Identify which cell holds the provided text, then report its [x, y] central coordinate. 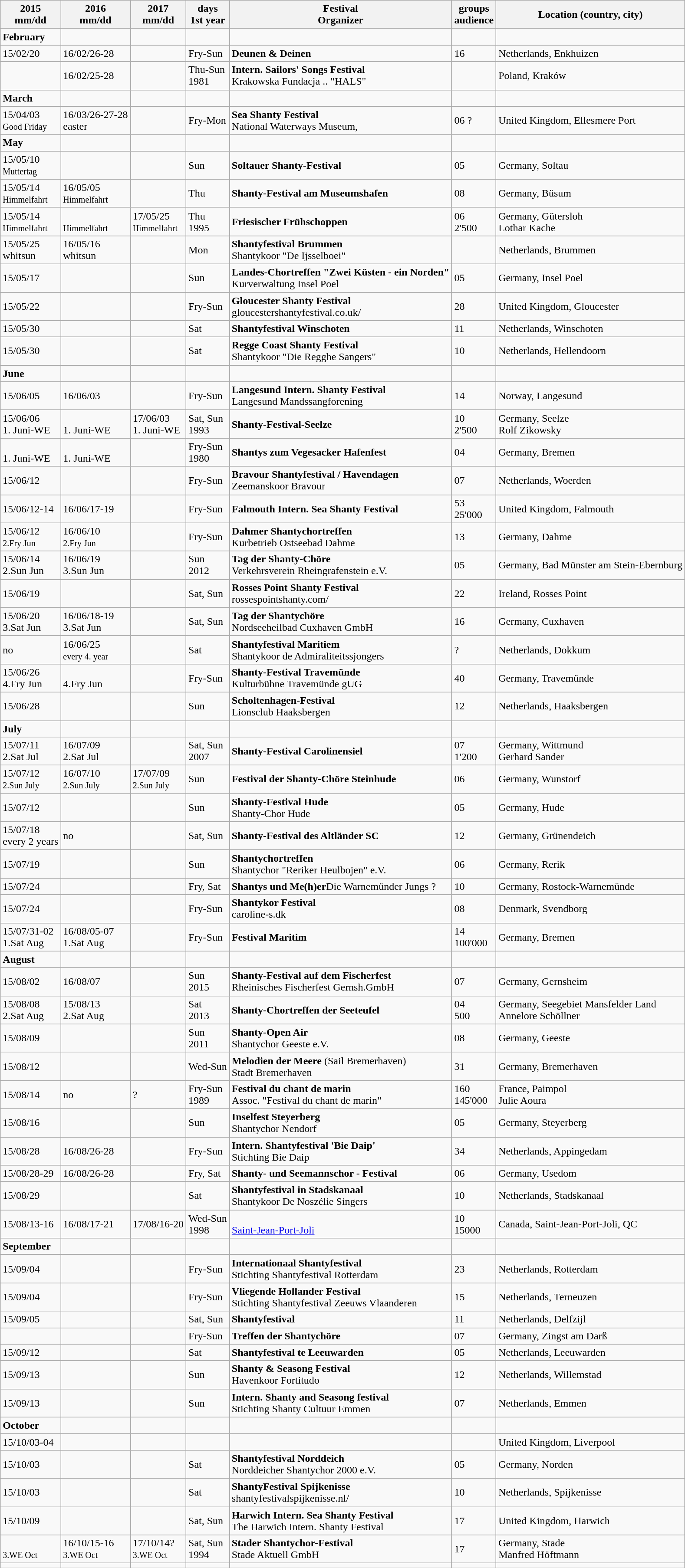
Netherlands, Leeuwarden [590, 1352]
3.WE Oct [30, 1549]
Canada, Saint-Jean-Port-Joli, QC [590, 1224]
Netherlands, Willemstad [590, 1374]
United Kingdom, Ellesmere Port [590, 121]
17/07/092.Sun July [158, 779]
Shanty- und Seemannschor - Festival [340, 1174]
15/08/02 [30, 981]
Shantyfestival [340, 1319]
Shantyfestival te Leeuwarden [340, 1352]
Tag der Shanty-ChöreVerkehrsverein Rheingrafenstein e.V. [340, 565]
Thu1995 [208, 221]
Netherlands, Spijkenisse [590, 1493]
Soltauer Shanty-Festival [340, 165]
13 [474, 537]
Wed-Sun [208, 1066]
Netherlands, Brummen [590, 250]
Vliegende Hollander FestivalStichting Shantyfestival Zeeuws Vlaanderen [340, 1297]
Germany, Geeste [590, 1038]
October [30, 1425]
15/07/31-021.Sat Aug [30, 937]
04500 [474, 1010]
15/06/264.Fry Jun [30, 678]
Netherlands, Stadskanaal [590, 1196]
15/05/17 [30, 278]
Germany, Norden [590, 1464]
Germany, Soltau [590, 165]
Germany, Rostock-Warnemünde [590, 886]
34 [474, 1151]
06 ? [474, 121]
Germany, Büsum [590, 194]
Netherlands, Winschoten [590, 329]
Germany, Grünendeich [590, 836]
062'500 [474, 221]
Shanty & Seasong FestivalHavenkoor Fortitudo [340, 1374]
Shantykor Festivalcaroline-s.dk [340, 909]
Shanty-Festival TravemündeKulturbühne Travemünde gUG [340, 678]
15/06/122.Fry Jun [30, 537]
15/09/12 [30, 1352]
17/10/14?3.WE Oct [158, 1549]
15/06/12-14 [30, 508]
Germany, Bad Münster am Stein-Ebernburg [590, 565]
Netherlands, Delfzijl [590, 1319]
16/06/18-193.Sat Jun [96, 621]
France, PaimpolJulie Aoura [590, 1094]
Germany, Gernsheim [590, 981]
16/02/25-28 [96, 75]
15 [474, 1297]
Gloucester Shanty Festivalgloucestershantyfestival.co.uk/ [340, 306]
Netherlands, Haaksbergen [590, 706]
FestivalOrganizer [340, 15]
4.Fry Jun [96, 678]
United Kingdom, Falmouth [590, 508]
Fry-Mon [208, 121]
16/06/17-19 [96, 508]
15/07/12 [30, 808]
15/04/03Good Friday [30, 121]
15/07/122.Sun July [30, 779]
Thu-Sun1981 [208, 75]
15/06/28 [30, 706]
5325'000 [474, 508]
Germany, Rerik [590, 864]
Melodien der Meere (Sail Bremerhaven)Stadt Bremerhaven [340, 1066]
16/10/15-163.WE Oct [96, 1549]
Himmelfahrt [96, 221]
23 [474, 1269]
15/02/20 [30, 53]
15/08/09 [30, 1038]
August [30, 959]
days1st year [208, 15]
Sat, Sun1993 [208, 424]
15/05/25whitsun [30, 250]
Sun2012 [208, 565]
March [30, 98]
Germany, Cuxhaven [590, 621]
15/06/19 [30, 594]
Inselfest SteyerbergShantychor Nendorf [340, 1123]
Saint-Jean-Port-Joli [340, 1224]
Poland, Kraków [590, 75]
Shanty-Festival des Altländer SC [340, 836]
15/10/03-04 [30, 1442]
17/05/25Himmelfahrt [158, 221]
Treffen der Shantychöre [340, 1336]
Germany, Steyerberg [590, 1123]
Landes-Chortreffen "Zwei Küsten - ein Norden"Kurverwaltung Insel Poel [340, 278]
15/05/22 [30, 306]
Ireland, Rosses Point [590, 594]
15/08/16 [30, 1123]
15/08/13-16 [30, 1224]
Netherlands, Hellendoorn [590, 351]
15/06/12 [30, 481]
15/06/05 [30, 396]
Shantyfestival Winschoten [340, 329]
15/07/18every 2 years [30, 836]
15/08/28-29 [30, 1174]
16/02/26-28 [96, 53]
2017mm/dd [158, 15]
Sat, Sun1994 [208, 1549]
Langesund Intern. Shanty FestivalLangesund Mandssangforening [340, 396]
June [30, 374]
July [30, 728]
15/06/142.Sun Jun [30, 565]
United Kingdom, Harwich [590, 1520]
United Kingdom, Gloucester [590, 306]
Norway, Langesund [590, 396]
16/05/05Himmelfahrt [96, 194]
15/08/29 [30, 1196]
Dahmer ShantychortreffenKurbetrieb Ostseebad Dahme [340, 537]
Germany, Wunstorf [590, 779]
Shanty-Festival-Seelze [340, 424]
Fry-Sun1980 [208, 452]
16/06/102.Fry Jun [96, 537]
Sea Shanty FestivalNational Waterways Museum, [340, 121]
Intern. Sailors' Songs FestivalKrakowska Fundacja .. "HALS" [340, 75]
Shantyfestival BrummenShantykoor "De Ijsselboei" [340, 250]
16/08/07 [96, 981]
40 [474, 678]
Wed-Sun1998 [208, 1224]
Netherlands, Emmen [590, 1403]
Netherlands, Rotterdam [590, 1269]
Shantys und Me(h)erDie Warnemünder Jungs ? [340, 886]
ShantychortreffenShantychor "Reriker Heulbojen" e.V. [340, 864]
071'200 [474, 751]
Germany, Usedom [590, 1174]
Deunen & Deinen [340, 53]
Netherlands, Dokkum [590, 650]
Sat2013 [208, 1010]
Netherlands, Appingedam [590, 1151]
16/05/16whitsun [96, 250]
16/07/092.Sat Jul [96, 751]
Shantyfestival MaritiemShantykoor de Admiraliteitssjongers [340, 650]
groupsaudience [474, 15]
Friesischer Frühschoppen [340, 221]
Netherlands, Terneuzen [590, 1297]
Germany, WittmundGerhard Sander [590, 751]
16/06/25every 4. year [96, 650]
15/06/203.Sat Jun [30, 621]
Fry-Sun1989 [208, 1094]
Bravour Shantyfestival / HavendagenZeemanskoor Bravour [340, 481]
Germany, GüterslohLothar Kache [590, 221]
Germany, Hude [590, 808]
15/05/10Muttertag [30, 165]
Stader Shantychor-FestivalStade Aktuell GmbH [340, 1549]
Festival du chant de marinAssoc. "Festival du chant de marin" [340, 1094]
1015000 [474, 1224]
Shanty-Festival am Museumshafen [340, 194]
Germany, Dahme [590, 537]
160145'000 [474, 1094]
Internationaal ShantyfestivalStichting Shantyfestival Rotterdam [340, 1269]
Shanty-Festival HudeShanty-Chor Hude [340, 808]
Mon [208, 250]
Shanty-Festival Carolinensiel [340, 751]
Shanty-Chortreffen der Seeteufel [340, 1010]
Festival Maritim [340, 937]
15/07/19 [30, 864]
31 [474, 1066]
14 [474, 396]
102'500 [474, 424]
04 [474, 452]
14100'000 [474, 937]
16/07/102.Sun July [96, 779]
15/06/061. Juni-WE [30, 424]
Denmark, Svendborg [590, 909]
Netherlands, Woerden [590, 481]
Falmouth Intern. Sea Shanty Festival [340, 508]
Netherlands, Enkhuizen [590, 53]
Sun2011 [208, 1038]
Sun2015 [208, 981]
Tag der ShantychöreNordseeheilbad Cuxhaven GmbH [340, 621]
Germany, Zingst am Darß [590, 1336]
Shantys zum Vegesacker Hafenfest [340, 452]
15/08/28 [30, 1151]
16/08/05-071.Sat Aug [96, 937]
15/07/112.Sat Jul [30, 751]
17/08/16-20 [158, 1224]
Location (country, city) [590, 15]
15/08/132.Sat Aug [96, 1010]
Germany, Travemünde [590, 678]
16/06/03 [96, 396]
Shantyfestival in StadskanaalShantykoor De Noszélie Singers [340, 1196]
15/08/14 [30, 1094]
28 [474, 306]
Sat, Sun2007 [208, 751]
2015mm/dd [30, 15]
17/06/031. Juni-WE [158, 424]
Regge Coast Shanty FestivalShantykoor "Die Regghe Sangers" [340, 351]
16/03/26-27-28easter [96, 121]
15/09/05 [30, 1319]
15/10/09 [30, 1520]
15/08/12 [30, 1066]
Shantyfestival NorddeichNorddeicher Shantychor 2000 e.V. [340, 1464]
Intern. Shantyfestival 'Bie Daip' Stichting Bie Daip [340, 1151]
Thu [208, 194]
May [30, 143]
16/06/193.Sun Jun [96, 565]
United Kingdom, Liverpool [590, 1442]
Germany, StadeManfred Höftmann [590, 1549]
15/08/082.Sat Aug [30, 1010]
16/08/17-21 [96, 1224]
Germany, SeelzeRolf Zikowsky [590, 424]
Germany, Seegebiet Mansfelder LandAnnelore Schöllner [590, 1010]
Germany, Insel Poel [590, 278]
22 [474, 594]
Germany, Bremerhaven [590, 1066]
Festival der Shanty-Chöre Steinhude [340, 779]
Shanty-Open AirShantychor Geeste e.V. [340, 1038]
Rosses Point Shanty Festivalrossespointshanty.com/ [340, 594]
Shanty-Festival auf dem FischerfestRheinisches Fischerfest Gernsh.GmbH [340, 981]
ShantyFestival Spijkenisseshantyfestivalspijkenisse.nl/ [340, 1493]
September [30, 1247]
February [30, 37]
Harwich Intern. Sea Shanty FestivalThe Harwich Intern. Shanty Festival [340, 1520]
2016mm/dd [96, 15]
Scholtenhagen-FestivalLionsclub Haaksbergen [340, 706]
Intern. Shanty and Seasong festivalStichting Shanty Cultuur Emmen [340, 1403]
